From the cell containing the given text, extract its center point as [X, Y] coordinate. 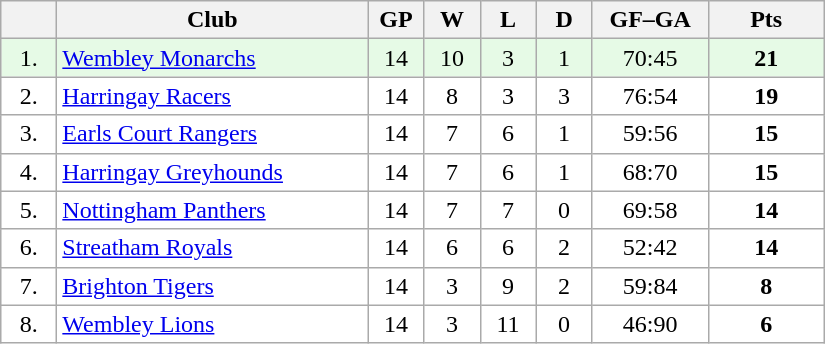
59:56 [650, 134]
76:54 [650, 96]
5. [29, 210]
1. [29, 58]
Club [212, 20]
Wembley Lions [212, 324]
7. [29, 286]
3. [29, 134]
4. [29, 172]
GP [396, 20]
Harringay Racers [212, 96]
L [508, 20]
GF–GA [650, 20]
Pts [766, 20]
Wembley Monarchs [212, 58]
19 [766, 96]
Nottingham Panthers [212, 210]
59:84 [650, 286]
21 [766, 58]
6. [29, 248]
W [452, 20]
Brighton Tigers [212, 286]
Harringay Greyhounds [212, 172]
10 [452, 58]
68:70 [650, 172]
11 [508, 324]
52:42 [650, 248]
Earls Court Rangers [212, 134]
69:58 [650, 210]
Streatham Royals [212, 248]
46:90 [650, 324]
9 [508, 286]
70:45 [650, 58]
8. [29, 324]
2. [29, 96]
D [564, 20]
